Detect which cell encompasses the target text, then output its [x, y] center coordinate. 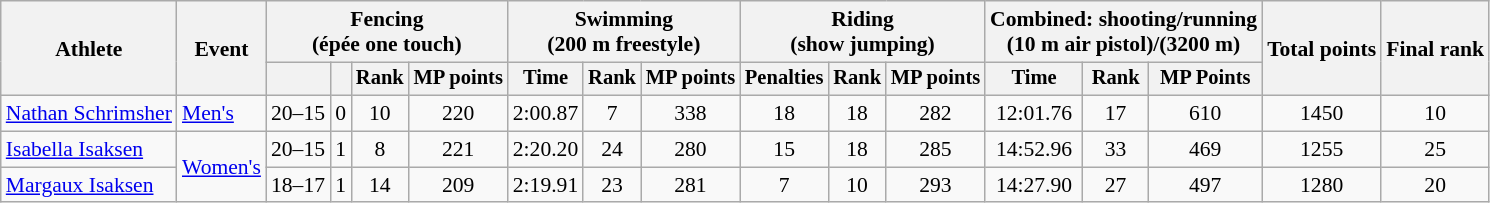
469 [1205, 150]
Isabella Isaksen [89, 150]
Men's [222, 114]
18–17 [298, 185]
Athlete [89, 48]
Event [222, 48]
2:19.91 [546, 185]
Penalties [784, 79]
209 [458, 185]
1280 [1322, 185]
610 [1205, 114]
Nathan Schrimsher [89, 114]
285 [936, 150]
15 [784, 150]
Combined: shooting/running(10 m air pistol)/(3200 m) [1124, 32]
Total points [1322, 48]
17 [1116, 114]
20 [1435, 185]
33 [1116, 150]
Swimming(200 m freestyle) [624, 32]
0 [340, 114]
Margaux Isaksen [89, 185]
1450 [1322, 114]
14:52.96 [1034, 150]
281 [690, 185]
Final rank [1435, 48]
14:27.90 [1034, 185]
Fencing(épée one touch) [387, 32]
MP Points [1205, 79]
Riding(show jumping) [862, 32]
Women's [222, 168]
282 [936, 114]
2:20.20 [546, 150]
338 [690, 114]
8 [380, 150]
12:01.76 [1034, 114]
25 [1435, 150]
2:00.87 [546, 114]
220 [458, 114]
27 [1116, 185]
23 [612, 185]
24 [612, 150]
280 [690, 150]
221 [458, 150]
14 [380, 185]
497 [1205, 185]
293 [936, 185]
1255 [1322, 150]
